Scan for the cell matching the given text and deliver its [X, Y] coordinate at center. 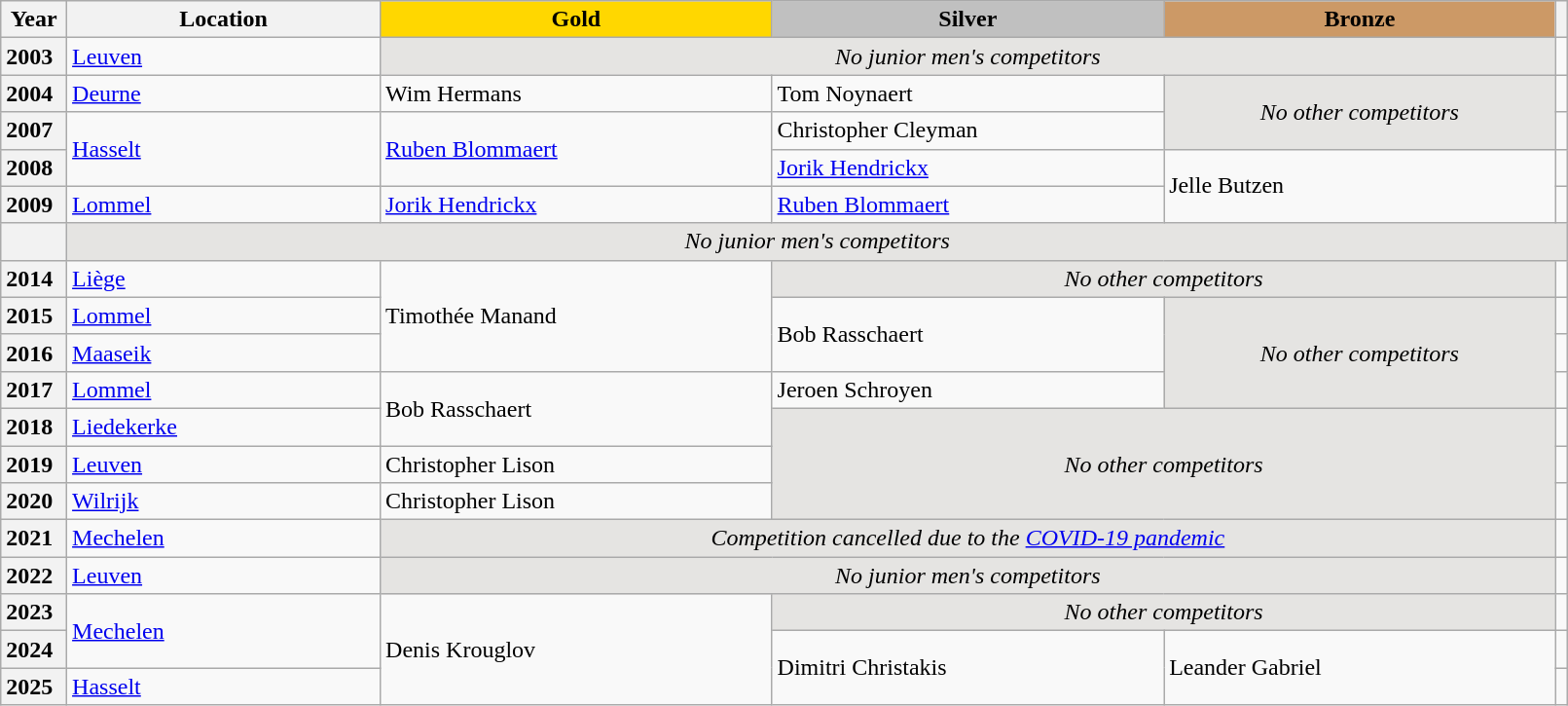
2024 [34, 650]
2007 [34, 130]
2025 [34, 687]
Liège [224, 279]
Deurne [224, 93]
Maaseik [224, 353]
Liedekerke [224, 427]
2008 [34, 167]
Jeroen Schroyen [967, 390]
2019 [34, 464]
Gold [576, 19]
Leander Gabriel [1361, 668]
2021 [34, 539]
Christopher Cleyman [967, 130]
Competition cancelled due to the COVID-19 pandemic [968, 539]
Timothée Manand [576, 316]
2018 [34, 427]
2017 [34, 390]
Location [224, 19]
2016 [34, 353]
Dimitri Christakis [967, 668]
2014 [34, 279]
2009 [34, 204]
2023 [34, 613]
Bronze [1361, 19]
Wilrijk [224, 502]
2015 [34, 316]
Jelle Butzen [1361, 186]
2020 [34, 502]
Tom Noynaert [967, 93]
Wim Hermans [576, 93]
2003 [34, 56]
Year [34, 19]
2022 [34, 576]
Silver [967, 19]
Denis Krouglov [576, 650]
2004 [34, 93]
